Extract the [x, y] coordinate from the center of the cell holding the provided text.  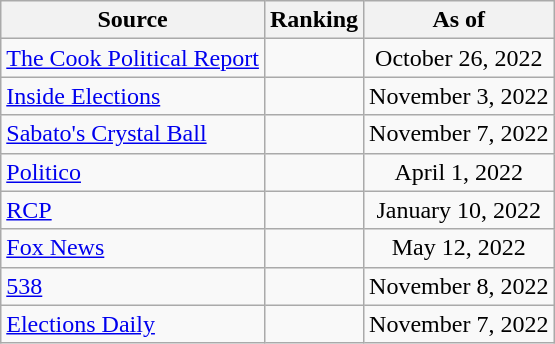
As of [459, 20]
Inside Elections [133, 96]
Elections Daily [133, 324]
Source [133, 20]
April 1, 2022 [459, 172]
November 3, 2022 [459, 96]
Fox News [133, 248]
RCP [133, 210]
January 10, 2022 [459, 210]
Sabato's Crystal Ball [133, 134]
November 8, 2022 [459, 286]
Politico [133, 172]
May 12, 2022 [459, 248]
Ranking [314, 20]
The Cook Political Report [133, 58]
October 26, 2022 [459, 58]
538 [133, 286]
